Capture the cell that displays the provided text and extract its (X, Y) central coordinate. 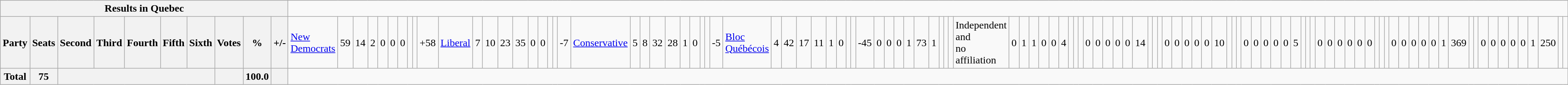
Party (15, 42)
Independent andno affiliation (981, 42)
Third (109, 42)
-45 (865, 42)
7 (477, 42)
369 (1459, 42)
Votes (229, 42)
250 (1548, 42)
+/- (280, 42)
100.0 (257, 76)
Liberal (455, 42)
8 (645, 42)
11 (819, 42)
Bloc Québécois (747, 42)
Total (15, 76)
Conservative (600, 42)
73 (921, 42)
Fourth (142, 42)
-7 (564, 42)
+58 (427, 42)
32 (657, 42)
Sixth (201, 42)
Results in Quebec (144, 9)
23 (506, 42)
% (257, 42)
17 (804, 42)
Fifth (174, 42)
-5 (716, 42)
New Democrats (313, 42)
28 (673, 42)
35 (520, 42)
75 (44, 76)
59 (345, 42)
Second (76, 42)
42 (789, 42)
Seats (44, 42)
2 (373, 42)
